For the text-containing cell, return its midpoint in [X, Y] coordinate format. 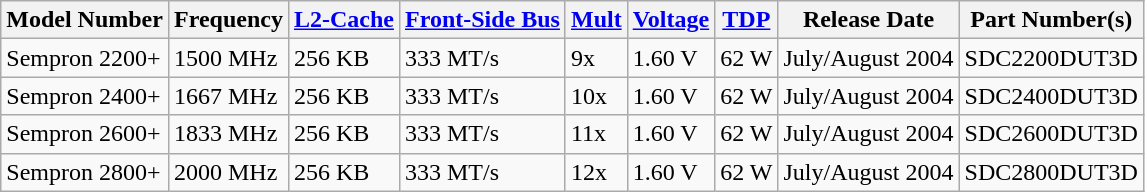
Sempron 2400+ [85, 96]
12x [596, 172]
11x [596, 134]
TDP [746, 20]
L2-Cache [344, 20]
1500 MHz [228, 58]
Release Date [868, 20]
1667 MHz [228, 96]
Voltage [671, 20]
9x [596, 58]
SDC2200DUT3D [1051, 58]
10x [596, 96]
2000 MHz [228, 172]
Model Number [85, 20]
Front-Side Bus [482, 20]
1833 MHz [228, 134]
Sempron 2800+ [85, 172]
Frequency [228, 20]
Mult [596, 20]
SDC2600DUT3D [1051, 134]
SDC2800DUT3D [1051, 172]
Sempron 2600+ [85, 134]
SDC2400DUT3D [1051, 96]
Sempron 2200+ [85, 58]
Part Number(s) [1051, 20]
